From the cell containing the given text, extract its center point as (x, y) coordinate. 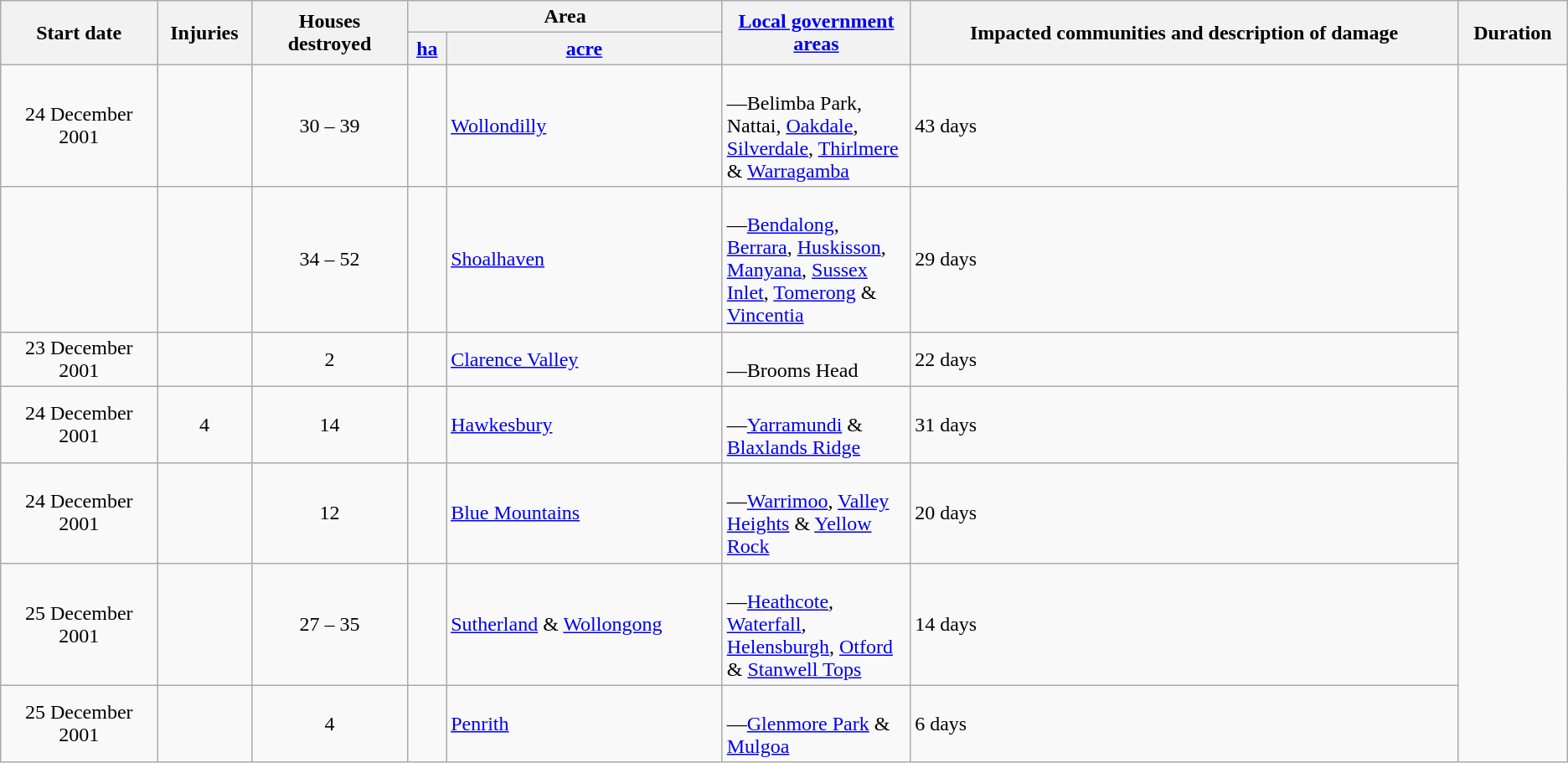
Houses destroyed (330, 33)
23 December 2001 (79, 358)
Impacted communities and description of damage (1184, 33)
14 days (1184, 624)
30 – 39 (330, 126)
12 (330, 513)
Injuries (204, 33)
ha (427, 49)
43 days (1184, 126)
—Warrimoo, Valley Heights & Yellow Rock (816, 513)
Blue Mountains (585, 513)
22 days (1184, 358)
—Yarramundi & Blaxlands Ridge (816, 425)
31 days (1184, 425)
Sutherland & Wollongong (585, 624)
—Heathcote, Waterfall, Helensburgh, Otford & Stanwell Tops (816, 624)
2 (330, 358)
—Glenmore Park & Mulgoa (816, 724)
34 – 52 (330, 260)
Duration (1513, 33)
—Belimba Park, Nattai, Oakdale, Silverdale, Thirlmere & Warragamba (816, 126)
acre (585, 49)
Start date (79, 33)
29 days (1184, 260)
6 days (1184, 724)
—Brooms Head (816, 358)
Area (565, 17)
Clarence Valley (585, 358)
Wollondilly (585, 126)
20 days (1184, 513)
Local government areas (816, 33)
14 (330, 425)
Shoalhaven (585, 260)
Penrith (585, 724)
27 – 35 (330, 624)
—Bendalong, Berrara, Huskisson, Manyana, Sussex Inlet, Tomerong & Vincentia (816, 260)
Hawkesbury (585, 425)
